Return the [x, y] coordinate for the center point of the cell that contains the specified text.  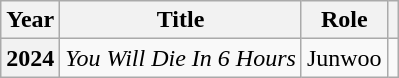
Junwoo [344, 58]
Role [344, 20]
Title [181, 20]
Year [30, 20]
2024 [30, 58]
You Will Die In 6 Hours [181, 58]
